Capture the cell that displays the provided text and extract its [X, Y] central coordinate. 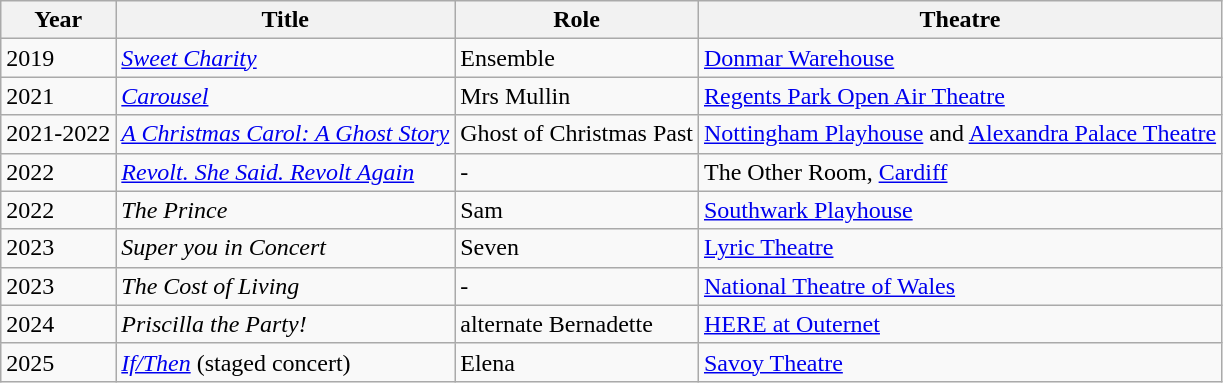
Sweet Charity [286, 58]
Ensemble [577, 58]
Revolt. She Said. Revolt Again [286, 172]
Super you in Concert [286, 248]
Title [286, 20]
National Theatre of Wales [960, 286]
The Prince [286, 210]
Regents Park Open Air Theatre [960, 96]
Lyric Theatre [960, 248]
If/Then (staged concert) [286, 362]
2024 [58, 324]
Ghost of Christmas Past [577, 134]
alternate Bernadette [577, 324]
Theatre [960, 20]
Role [577, 20]
Nottingham Playhouse and Alexandra Palace Theatre [960, 134]
Donmar Warehouse [960, 58]
Carousel [286, 96]
The Other Room, Cardiff [960, 172]
Year [58, 20]
Mrs Mullin [577, 96]
HERE at Outernet [960, 324]
Savoy Theatre [960, 362]
2019 [58, 58]
Priscilla the Party! [286, 324]
A Christmas Carol: A Ghost Story [286, 134]
2021 [58, 96]
Sam [577, 210]
The Cost of Living [286, 286]
Seven [577, 248]
Elena [577, 362]
2021-2022 [58, 134]
Southwark Playhouse [960, 210]
2025 [58, 362]
